Detect which cell encompasses the target text, then output its [X, Y] center coordinate. 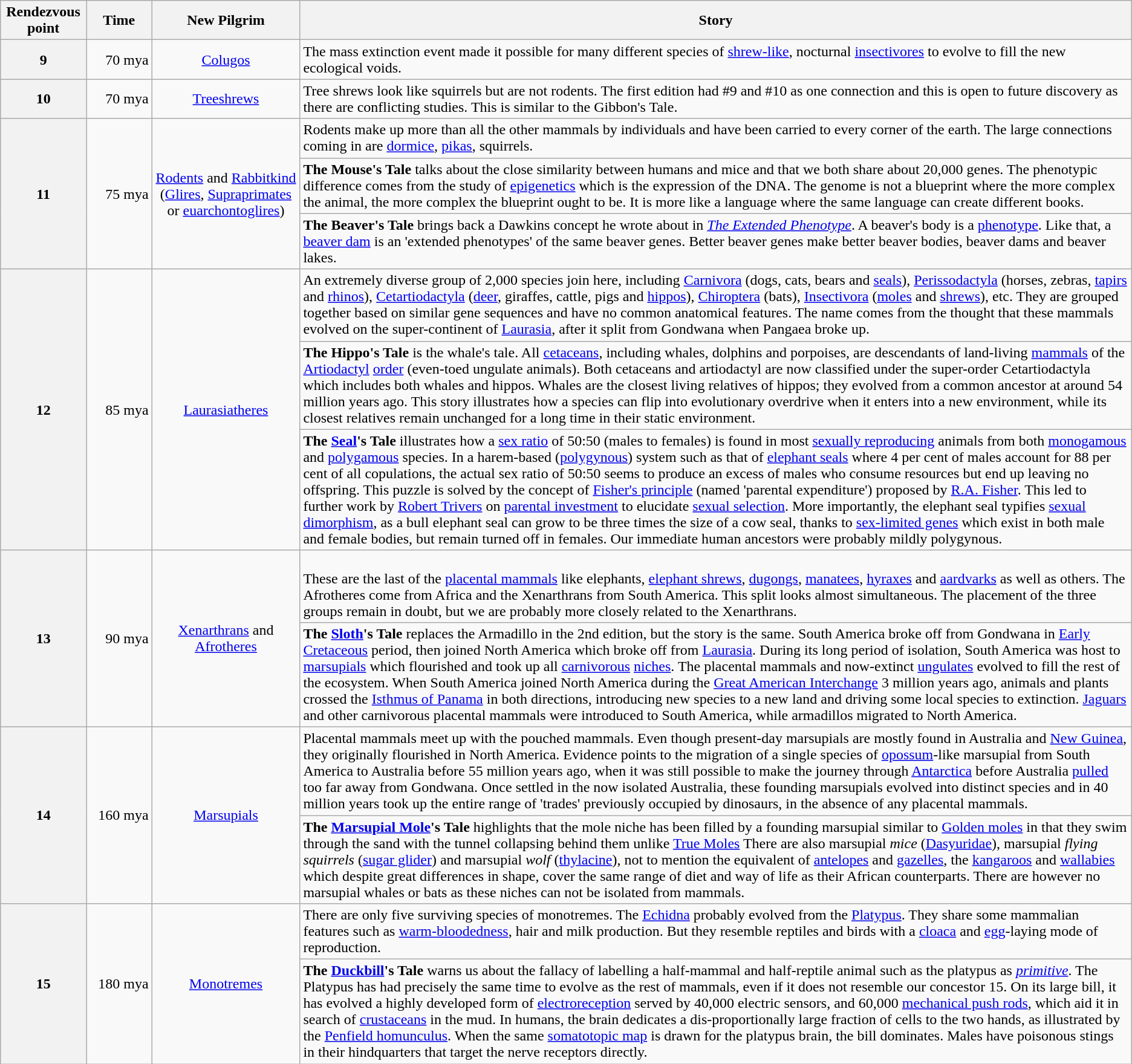
11 [44, 193]
160 mya [119, 815]
10 [44, 99]
Time [119, 21]
85 mya [119, 410]
Rendezvous point [44, 21]
9 [44, 59]
14 [44, 815]
Colugos [226, 59]
90 mya [119, 638]
Xenarthrans and Afrotheres [226, 638]
12 [44, 410]
Monotremes [226, 984]
13 [44, 638]
Laurasiatheres [226, 410]
Marsupials [226, 815]
15 [44, 984]
Rodents and Rabbitkind (Glires, Supraprimates or euarchontoglires) [226, 193]
Treeshrews [226, 99]
New Pilgrim [226, 21]
180 mya [119, 984]
Story [716, 21]
75 mya [119, 193]
